Return the (x, y) coordinate for the center point of the cell that contains the specified text.  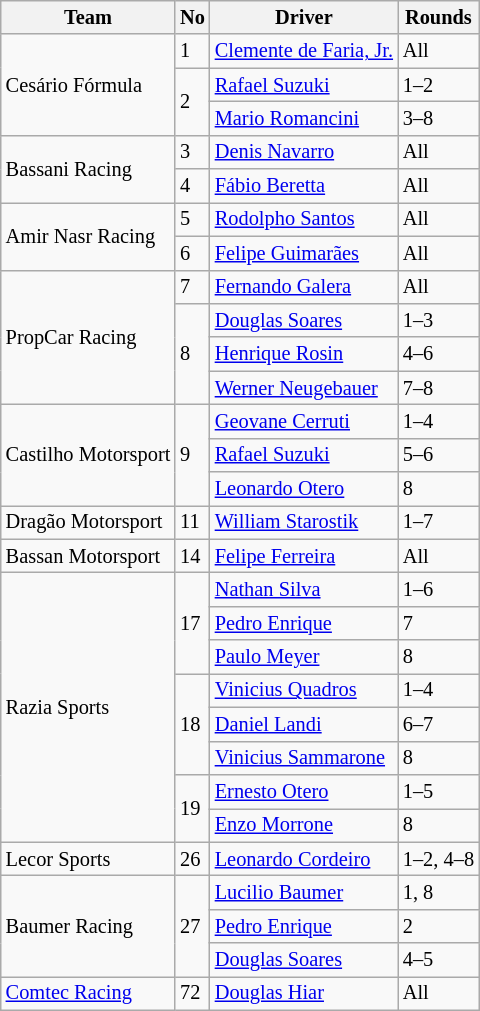
Bassan Motorsport (88, 556)
5–6 (438, 455)
Henrique Rosin (304, 354)
Fernando Galera (304, 287)
4–5 (438, 960)
Daniel Landi (304, 724)
1–6 (438, 589)
4–6 (438, 354)
Geovane Cerruti (304, 421)
Amir Nasr Racing (88, 236)
Clemente de Faria, Jr. (304, 51)
Fábio Beretta (304, 186)
Leonardo Otero (304, 489)
Lucilio Baumer (304, 892)
3–8 (438, 118)
7–8 (438, 388)
Denis Navarro (304, 152)
Rodolpho Santos (304, 219)
1–2 (438, 85)
Driver (304, 17)
9 (192, 454)
Enzo Morrone (304, 825)
19 (192, 808)
27 (192, 926)
Nathan Silva (304, 589)
Leonardo Cordeiro (304, 859)
18 (192, 724)
6–7 (438, 724)
5 (192, 219)
1 (192, 51)
14 (192, 556)
3 (192, 152)
Ernesto Otero (304, 791)
17 (192, 622)
Paulo Meyer (304, 657)
Felipe Guimarães (304, 253)
Douglas Hiar (304, 993)
Werner Neugebauer (304, 388)
Razia Sports (88, 706)
Mario Romancini (304, 118)
1, 8 (438, 892)
William Starostik (304, 522)
Bassani Racing (88, 168)
Lecor Sports (88, 859)
Castilho Motorsport (88, 454)
1–5 (438, 791)
1–2, 4–8 (438, 859)
Rounds (438, 17)
No (192, 17)
PropCar Racing (88, 338)
72 (192, 993)
Felipe Ferreira (304, 556)
Vinicius Sammarone (304, 758)
1–7 (438, 522)
Baumer Racing (88, 926)
Vinicius Quadros (304, 690)
1–3 (438, 320)
Comtec Racing (88, 993)
Team (88, 17)
6 (192, 253)
4 (192, 186)
26 (192, 859)
11 (192, 522)
Dragão Motorsport (88, 522)
Cesário Fórmula (88, 84)
